Search for the cell housing the specified text and yield its [X, Y] center coordinate. 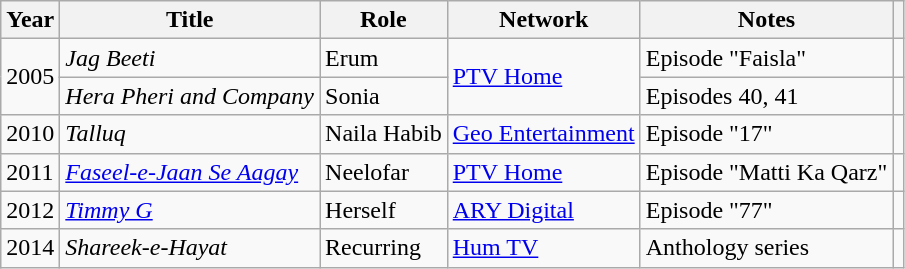
Notes [766, 20]
2010 [30, 134]
Hera Pheri and Company [190, 96]
Network [544, 20]
Neelofar [384, 172]
2012 [30, 210]
Faseel-e-Jaan Se Aagay [190, 172]
Year [30, 20]
Erum [384, 58]
Jag Beeti [190, 58]
Hum TV [544, 248]
Role [384, 20]
Title [190, 20]
Sonia [384, 96]
Herself [384, 210]
Episode "17" [766, 134]
Talluq [190, 134]
Episodes 40, 41 [766, 96]
2005 [30, 77]
Episode "Faisla" [766, 58]
2011 [30, 172]
Geo Entertainment [544, 134]
Recurring [384, 248]
Anthology series [766, 248]
Timmy G [190, 210]
Shareek-e-Hayat [190, 248]
Episode "77" [766, 210]
ARY Digital [544, 210]
Episode "Matti Ka Qarz" [766, 172]
Naila Habib [384, 134]
2014 [30, 248]
